Provide the (X, Y) coordinate of the cell's center where the given text is located.  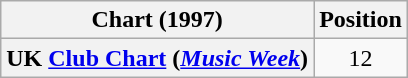
Position (361, 20)
12 (361, 58)
UK Club Chart (Music Week) (158, 58)
Chart (1997) (158, 20)
